Extract the [X, Y] coordinate from the center of the cell holding the provided text.  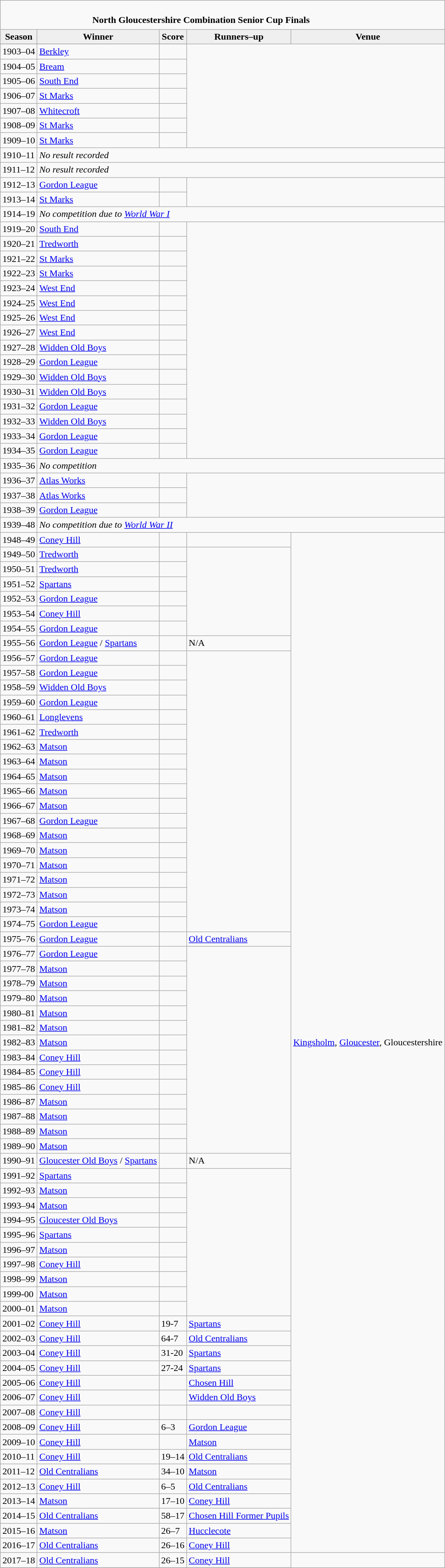
1963–64 [19, 761]
1977–78 [19, 968]
2017–18 [19, 1560]
64-7 [173, 1338]
1910–11 [19, 155]
2012–13 [19, 1486]
Berkley [98, 51]
1965–66 [19, 791]
2003–04 [19, 1353]
1948–49 [19, 540]
1950–51 [19, 569]
1957–58 [19, 673]
1982–83 [19, 1043]
No competition due to World War II [241, 525]
1966–67 [19, 806]
2006–07 [19, 1397]
1938–39 [19, 510]
1927–28 [19, 347]
1903–04 [19, 51]
1995–96 [19, 1235]
No competition [241, 466]
1979–80 [19, 998]
Score [173, 37]
1919–20 [19, 229]
1989–90 [19, 1146]
1969–70 [19, 850]
1990–91 [19, 1161]
Chosen Hill [239, 1383]
1960–61 [19, 717]
1973–74 [19, 909]
1909–10 [19, 140]
1968–69 [19, 835]
1999-00 [19, 1294]
1985–86 [19, 1087]
1912–13 [19, 185]
1939–48 [19, 525]
1922–23 [19, 273]
1991–92 [19, 1176]
Runners–up [239, 37]
1921–22 [19, 258]
2009–10 [19, 1442]
1951–52 [19, 584]
2015–16 [19, 1531]
1954–55 [19, 628]
1908–09 [19, 126]
2004–05 [19, 1368]
1937–38 [19, 495]
19–14 [173, 1456]
Venue [368, 37]
1976–77 [19, 954]
Hucclecote [239, 1531]
Gloucester Old Boys / Spartans [98, 1161]
1988–89 [19, 1131]
6–5 [173, 1486]
2010–11 [19, 1456]
1994–95 [19, 1220]
34–10 [173, 1471]
Bream [98, 66]
1920–21 [19, 244]
1996–97 [19, 1249]
Season [19, 37]
1993–94 [19, 1205]
Whitecroft [98, 111]
2005–06 [19, 1383]
Longlevens [98, 717]
1970–71 [19, 865]
2002–03 [19, 1338]
1975–76 [19, 939]
Gloucester Old Boys [98, 1220]
1929–30 [19, 377]
1953–54 [19, 614]
1904–05 [19, 66]
2008–09 [19, 1427]
1928–29 [19, 362]
1956–57 [19, 658]
17–10 [173, 1501]
1998–99 [19, 1279]
26–16 [173, 1545]
26–7 [173, 1531]
1924–25 [19, 303]
1936–37 [19, 480]
1980–81 [19, 1013]
1959–60 [19, 702]
1984–85 [19, 1072]
1907–08 [19, 111]
Gordon League / Spartans [98, 643]
1986–87 [19, 1102]
1974–75 [19, 924]
1981–82 [19, 1028]
31-20 [173, 1353]
1961–62 [19, 732]
26–15 [173, 1560]
2016–17 [19, 1545]
1934–35 [19, 451]
No competition due to World War I [241, 214]
1997–98 [19, 1265]
1914–19 [19, 214]
1962–63 [19, 747]
2001–02 [19, 1324]
1930–31 [19, 392]
19-7 [173, 1324]
1952–53 [19, 599]
1926–27 [19, 333]
1925–26 [19, 318]
1923–24 [19, 288]
6–3 [173, 1427]
Chosen Hill Former Pupils [239, 1516]
2014–15 [19, 1516]
1958–59 [19, 687]
1967–68 [19, 821]
Kingsholm, Gloucester, Gloucestershire [368, 1043]
1955–56 [19, 643]
1932–33 [19, 421]
1933–34 [19, 436]
1949–50 [19, 555]
2007–08 [19, 1412]
58–17 [173, 1516]
1964–65 [19, 776]
Winner [98, 37]
1911–12 [19, 170]
1931–32 [19, 406]
1983–84 [19, 1057]
1971–72 [19, 880]
27-24 [173, 1368]
1935–36 [19, 466]
2011–12 [19, 1471]
2013–14 [19, 1501]
1906–07 [19, 96]
1992–93 [19, 1190]
2000–01 [19, 1309]
1905–06 [19, 81]
1913–14 [19, 199]
1978–79 [19, 983]
1987–88 [19, 1116]
1972–73 [19, 895]
